Pinpoint the cell where the given text exists, returning its (X, Y) midpoint coordinate. 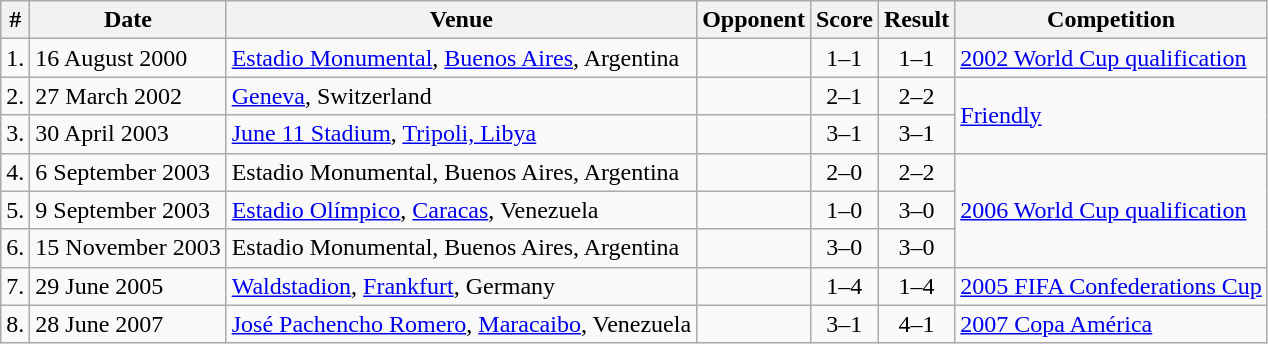
2. (16, 96)
4–1 (916, 324)
4. (16, 172)
Friendly (1112, 115)
16 August 2000 (128, 58)
28 June 2007 (128, 324)
Venue (461, 20)
2002 World Cup qualification (1112, 58)
Score (844, 20)
Date (128, 20)
2–1 (844, 96)
2005 FIFA Confederations Cup (1112, 286)
1. (16, 58)
José Pachencho Romero, Maracaibo, Venezuela (461, 324)
3. (16, 134)
30 April 2003 (128, 134)
5. (16, 210)
9 September 2003 (128, 210)
2–0 (844, 172)
6 September 2003 (128, 172)
Opponent (754, 20)
2007 Copa América (1112, 324)
2006 World Cup qualification (1112, 210)
Result (916, 20)
Geneva, Switzerland (461, 96)
# (16, 20)
8. (16, 324)
June 11 Stadium, Tripoli, Libya (461, 134)
Competition (1112, 20)
1–0 (844, 210)
15 November 2003 (128, 248)
29 June 2005 (128, 286)
6. (16, 248)
7. (16, 286)
Estadio Olímpico, Caracas, Venezuela (461, 210)
27 March 2002 (128, 96)
Waldstadion, Frankfurt, Germany (461, 286)
